Find where the given text appears and provide that cell's center as [x, y] coordinate. 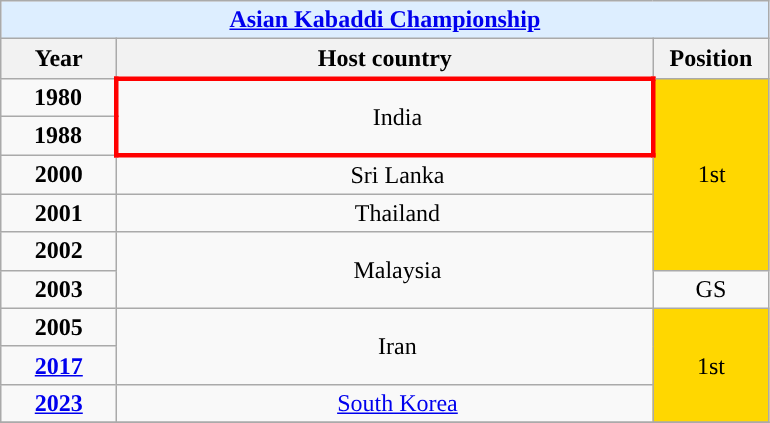
2001 [59, 213]
GS [711, 289]
2017 [59, 365]
Year [59, 59]
Thailand [385, 213]
2000 [59, 174]
2023 [59, 403]
Asian Kabaddi Championship [385, 20]
Malaysia [385, 270]
Position [711, 59]
India [385, 116]
1988 [59, 135]
South Korea [385, 403]
2005 [59, 327]
2003 [59, 289]
Host country [385, 59]
Iran [385, 346]
1980 [59, 97]
2002 [59, 251]
Sri Lanka [385, 174]
